Search for the cell housing the specified text and yield its [x, y] center coordinate. 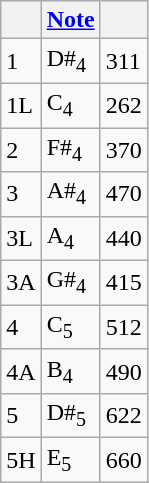
3 [21, 194]
1L [21, 105]
622 [124, 416]
490 [124, 371]
370 [124, 150]
B4 [70, 371]
262 [124, 105]
G#4 [70, 283]
3L [21, 238]
D#4 [70, 61]
C5 [70, 327]
F#4 [70, 150]
470 [124, 194]
2 [21, 150]
660 [124, 460]
4 [21, 327]
5 [21, 416]
5H [21, 460]
Note [70, 20]
D#5 [70, 416]
1 [21, 61]
415 [124, 283]
4A [21, 371]
440 [124, 238]
E5 [70, 460]
A4 [70, 238]
512 [124, 327]
311 [124, 61]
3A [21, 283]
C4 [70, 105]
A#4 [70, 194]
